Return [X, Y] of the center of cell containing provided text 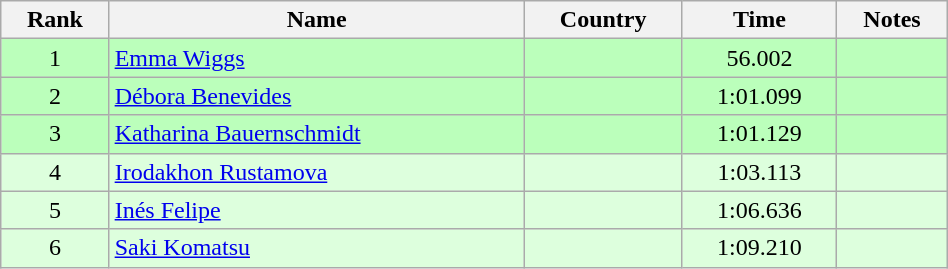
2 [55, 96]
1:01.129 [760, 134]
1:03.113 [760, 172]
Rank [55, 20]
Inés Felipe [316, 210]
56.002 [760, 58]
Irodakhon Rustamova [316, 172]
1:06.636 [760, 210]
Katharina Bauernschmidt [316, 134]
6 [55, 248]
1:01.099 [760, 96]
1 [55, 58]
4 [55, 172]
Notes [892, 20]
Saki Komatsu [316, 248]
Débora Benevides [316, 96]
5 [55, 210]
Name [316, 20]
Time [760, 20]
1:09.210 [760, 248]
3 [55, 134]
Emma Wiggs [316, 58]
Country [603, 20]
